Identify which cell holds the provided text, then report its (X, Y) central coordinate. 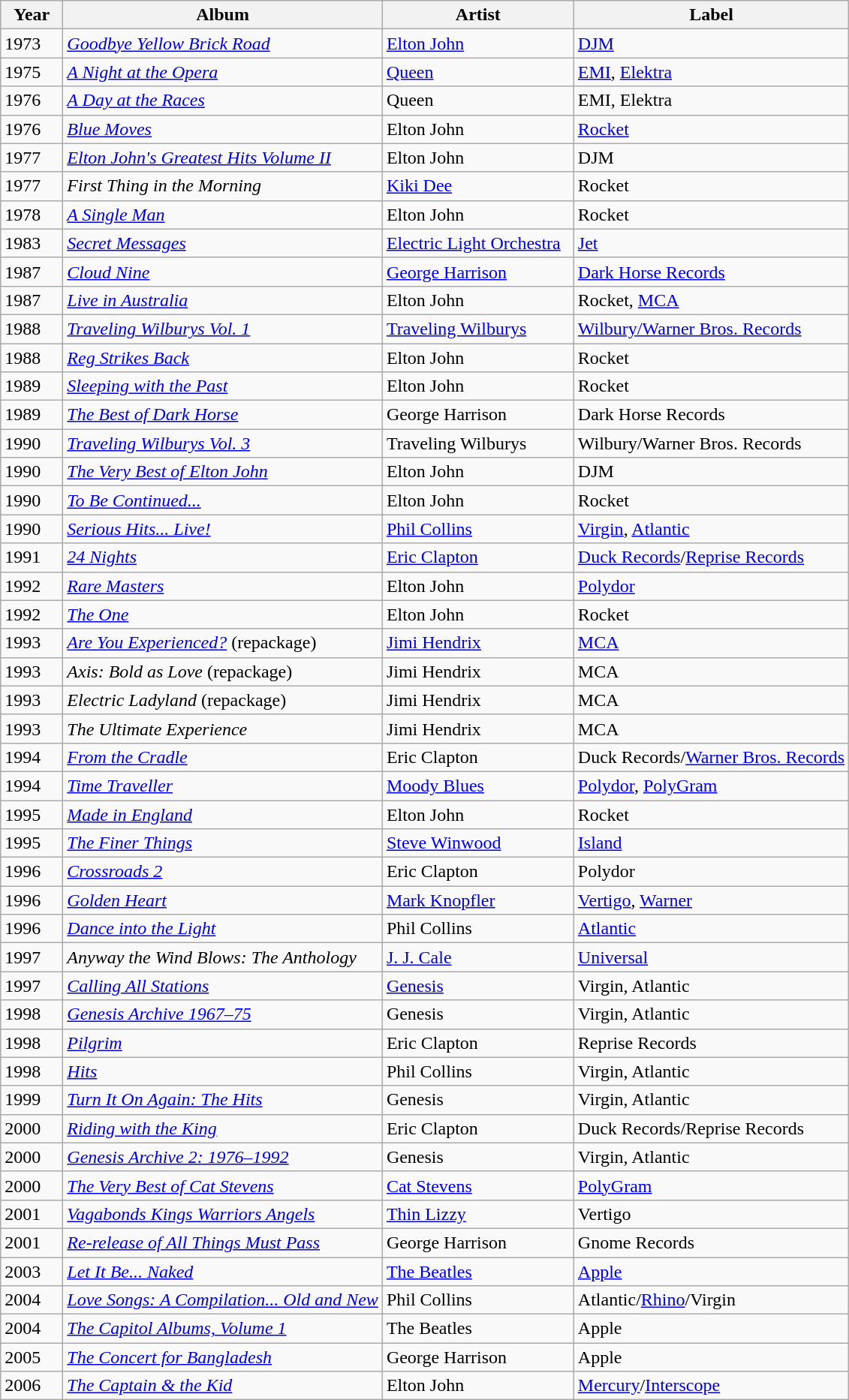
Rare Masters (223, 586)
Blue Moves (223, 129)
Are You Experienced? (repackage) (223, 643)
Re-release of All Things Must Pass (223, 1242)
A Night at the Opera (223, 72)
Album (223, 15)
J. J. Cale (477, 957)
Mark Knopfler (477, 900)
Vertigo (711, 1214)
1973 (32, 44)
Sleeping with the Past (223, 386)
Made in England (223, 814)
Rocket, MCA (711, 300)
First Thing in the Morning (223, 186)
Steve Winwood (477, 843)
The Capitol Albums, Volume 1 (223, 1329)
Riding with the King (223, 1128)
Universal (711, 957)
Duck Records/Warner Bros. Records (711, 757)
The Captain & the Kid (223, 1386)
Elton John's Greatest Hits Volume II (223, 158)
The Ultimate Experience (223, 729)
Island (711, 843)
Live in Australia (223, 300)
Atlantic/Rhino/Virgin (711, 1300)
1975 (32, 72)
24 Nights (223, 557)
Gnome Records (711, 1242)
1991 (32, 557)
Vertigo, Warner (711, 900)
Vagabonds Kings Warriors Angels (223, 1214)
Crossroads 2 (223, 872)
Axis: Bold as Love (repackage) (223, 671)
The One (223, 614)
Jet (711, 243)
Reg Strikes Back (223, 358)
Electric Light Orchestra (477, 243)
From the Cradle (223, 757)
Kiki Dee (477, 186)
Time Traveller (223, 786)
Thin Lizzy (477, 1214)
Let It Be... Naked (223, 1272)
PolyGram (711, 1185)
2006 (32, 1386)
2005 (32, 1357)
Golden Heart (223, 900)
Traveling Wilburys Vol. 3 (223, 443)
1978 (32, 215)
The Finer Things (223, 843)
Electric Ladyland (repackage) (223, 700)
Cat Stevens (477, 1185)
Traveling Wilburys Vol. 1 (223, 329)
Year (32, 15)
Anyway the Wind Blows: The Anthology (223, 957)
Genesis Archive 1967–75 (223, 1014)
Love Songs: A Compilation... Old and New (223, 1300)
Serious Hits... Live! (223, 529)
To Be Continued... (223, 500)
Artist (477, 15)
The Very Best of Elton John (223, 472)
A Single Man (223, 215)
Calling All Stations (223, 986)
1999 (32, 1100)
Cloud Nine (223, 272)
Goodbye Yellow Brick Road (223, 44)
Label (711, 15)
Hits (223, 1071)
Moody Blues (477, 786)
The Best of Dark Horse (223, 415)
Genesis Archive 2: 1976–1992 (223, 1157)
The Concert for Bangladesh (223, 1357)
Atlantic (711, 929)
A Day at the Races (223, 101)
2003 (32, 1272)
Secret Messages (223, 243)
Reprise Records (711, 1043)
Mercury/Interscope (711, 1386)
Polydor, PolyGram (711, 786)
Pilgrim (223, 1043)
The Very Best of Cat Stevens (223, 1185)
Turn It On Again: The Hits (223, 1100)
1983 (32, 243)
Dance into the Light (223, 929)
